Find where the given text appears and provide that cell's center as [x, y] coordinate. 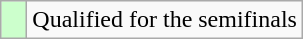
Qualified for the semifinals [165, 20]
